Locate the cell with the specified text and output its [X, Y] center coordinate. 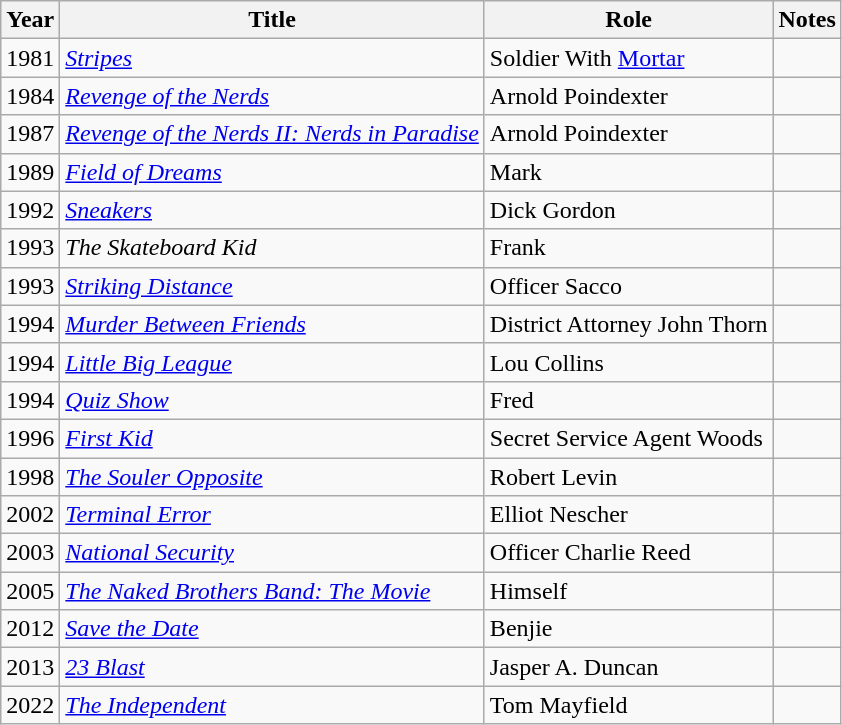
Striking Distance [272, 286]
The Naked Brothers Band: The Movie [272, 591]
Himself [628, 591]
1998 [30, 477]
Little Big League [272, 362]
Save the Date [272, 629]
Secret Service Agent Woods [628, 438]
2002 [30, 515]
2012 [30, 629]
Notes [807, 20]
2022 [30, 705]
1984 [30, 96]
Elliot Nescher [628, 515]
Lou Collins [628, 362]
Officer Sacco [628, 286]
Benjie [628, 629]
Jasper A. Duncan [628, 667]
1996 [30, 438]
Quiz Show [272, 400]
Mark [628, 172]
Year [30, 20]
2005 [30, 591]
Dick Gordon [628, 210]
Officer Charlie Reed [628, 553]
1981 [30, 58]
Revenge of the Nerds II: Nerds in Paradise [272, 134]
National Security [272, 553]
2003 [30, 553]
Title [272, 20]
Sneakers [272, 210]
First Kid [272, 438]
Tom Mayfield [628, 705]
Role [628, 20]
1992 [30, 210]
1987 [30, 134]
Frank [628, 248]
The Souler Opposite [272, 477]
23 Blast [272, 667]
Stripes [272, 58]
The Independent [272, 705]
Field of Dreams [272, 172]
Robert Levin [628, 477]
Fred [628, 400]
Revenge of the Nerds [272, 96]
The Skateboard Kid [272, 248]
2013 [30, 667]
Soldier With Mortar [628, 58]
Murder Between Friends [272, 324]
Terminal Error [272, 515]
1989 [30, 172]
District Attorney John Thorn [628, 324]
